Capture the cell that displays the provided text and extract its (x, y) central coordinate. 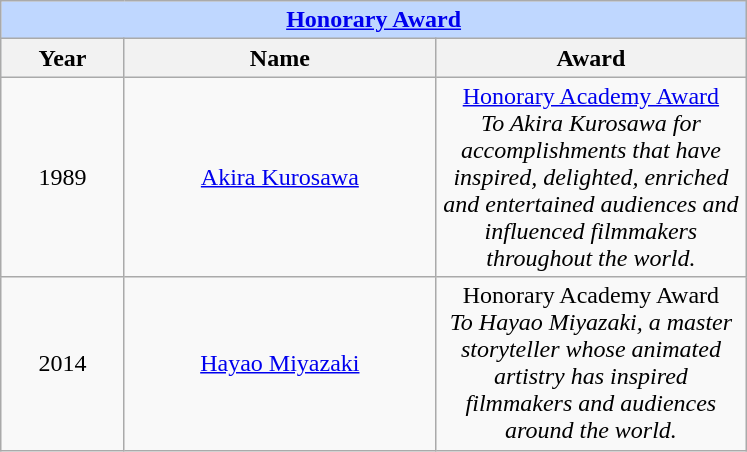
Award (590, 58)
Akira Kurosawa (280, 177)
Hayao Miyazaki (280, 364)
Year (63, 58)
Honorary Award (374, 20)
Honorary Academy AwardTo Hayao Miyazaki, a master storyteller whose animated artistry has inspired filmmakers and audiences around the world. (590, 364)
Name (280, 58)
1989 (63, 177)
2014 (63, 364)
